Extract the [X, Y] coordinate from the center of the cell holding the provided text.  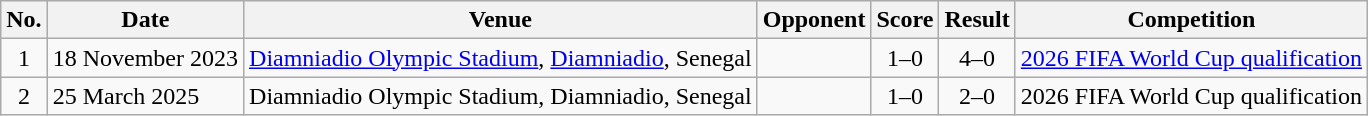
Opponent [814, 20]
18 November 2023 [145, 58]
4–0 [977, 58]
Score [905, 20]
Venue [501, 20]
25 March 2025 [145, 96]
2 [24, 96]
No. [24, 20]
Competition [1191, 20]
Result [977, 20]
Date [145, 20]
1 [24, 58]
2–0 [977, 96]
